Locate the cell with the specified text and output its [X, Y] center coordinate. 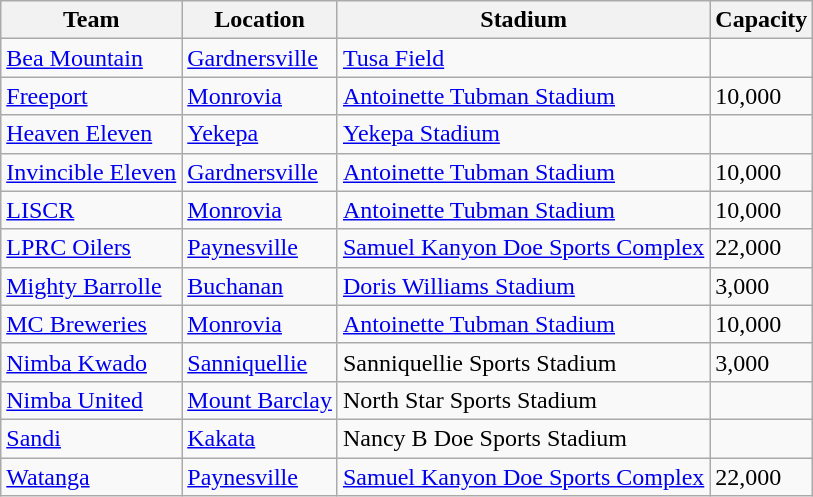
Capacity [762, 20]
Yekepa [260, 134]
Mount Barclay [260, 400]
Doris Williams Stadium [523, 286]
Tusa Field [523, 58]
Nancy B Doe Sports Stadium [523, 438]
Watanga [92, 477]
Heaven Eleven [92, 134]
Invincible Eleven [92, 172]
Sanniquellie [260, 362]
Team [92, 20]
Kakata [260, 438]
Sanniquellie Sports Stadium [523, 362]
North Star Sports Stadium [523, 400]
MC Breweries [92, 324]
Buchanan [260, 286]
Nimba Kwado [92, 362]
Nimba United [92, 400]
Location [260, 20]
Stadium [523, 20]
LISCR [92, 210]
Freeport [92, 96]
Yekepa Stadium [523, 134]
Sandi [92, 438]
Mighty Barrolle [92, 286]
LPRC Oilers [92, 248]
Bea Mountain [92, 58]
